Scan for the cell matching the given text and deliver its [X, Y] coordinate at center. 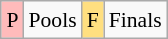
Pools [52, 20]
P [12, 20]
Finals [136, 20]
F [93, 20]
